Locate the cell with the specified text and output its (X, Y) center coordinate. 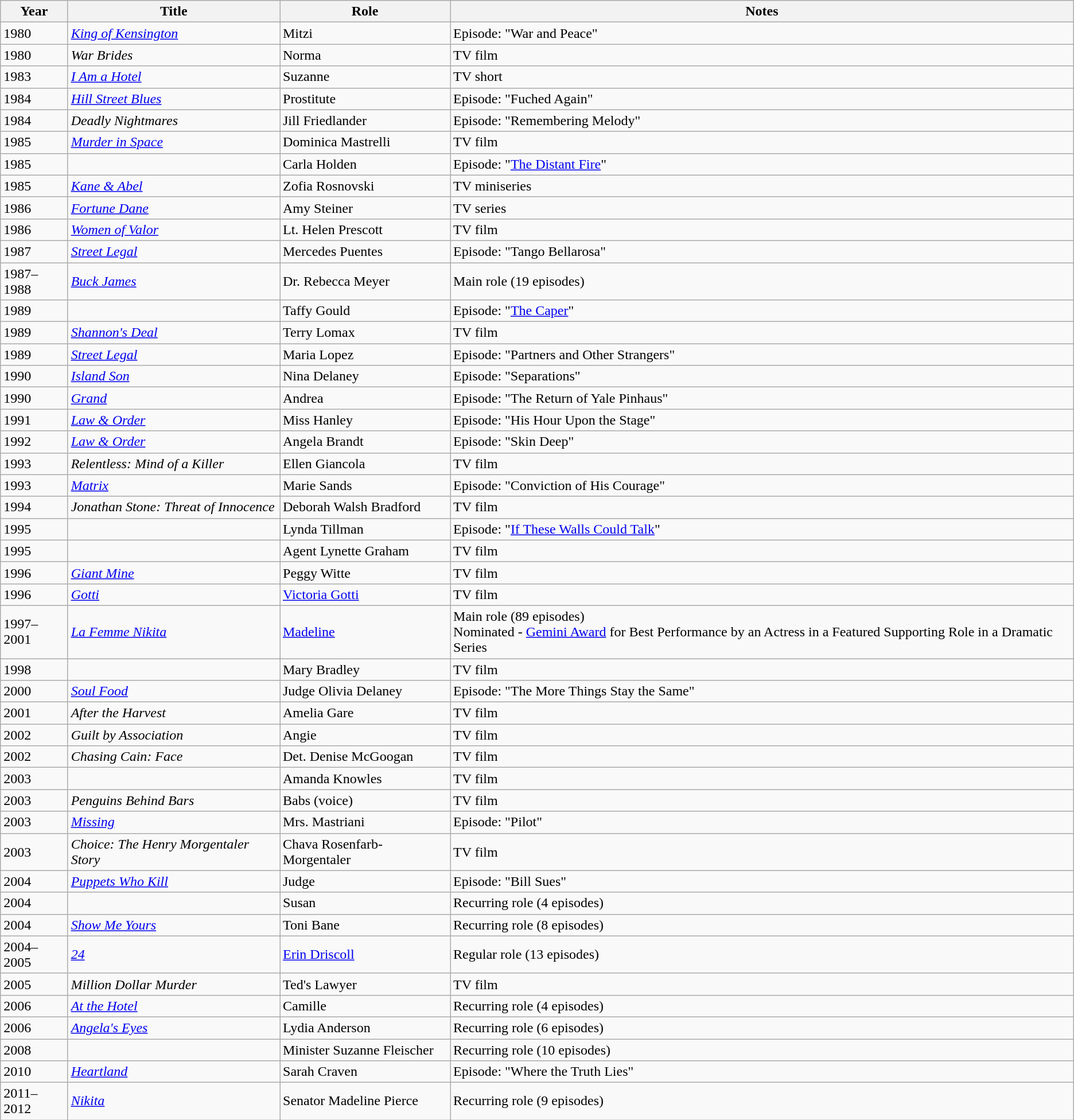
Angie (365, 735)
Judge Olivia Delaney (365, 691)
At the Hotel (173, 1006)
Agent Lynette Graham (365, 551)
Episode: "His Hour Upon the Stage" (762, 420)
Episode: "War and Peace" (762, 33)
Mary Bradley (365, 670)
2001 (34, 713)
Episode: "Bill Sues" (762, 881)
Carla Holden (365, 164)
Episode: "Separations" (762, 376)
I Am a Hotel (173, 77)
Recurring role (6 episodes) (762, 1028)
Shannon's Deal (173, 333)
Year (34, 11)
Terry Lomax (365, 333)
Jill Friedlander (365, 120)
Episode: "Pilot" (762, 822)
Norma (365, 55)
Penguins Behind Bars (173, 800)
2005 (34, 984)
Ellen Giancola (365, 464)
Regular role (13 episodes) (762, 955)
Recurring role (8 episodes) (762, 925)
Main role (89 episodes)Nominated - Gemini Award for Best Performance by an Actress in a Featured Supporting Role in a Dramatic Series (762, 632)
Nikita (173, 1102)
Lydia Anderson (365, 1028)
King of Kensington (173, 33)
Dominica Mastrelli (365, 142)
Hill Street Blues (173, 99)
Episode: "Remembering Melody" (762, 120)
Nina Delaney (365, 376)
Episode: "The More Things Stay the Same" (762, 691)
Judge (365, 881)
Amanda Knowles (365, 779)
2000 (34, 691)
Deadly Nightmares (173, 120)
TV series (762, 208)
Island Son (173, 376)
Guilt by Association (173, 735)
Andrea (365, 398)
Murder in Space (173, 142)
1992 (34, 442)
Sarah Craven (365, 1072)
TV miniseries (762, 186)
Relentless: Mind of a Killer (173, 464)
Episode: "Partners and Other Strangers" (762, 355)
Episode: "Conviction of His Courage" (762, 485)
TV short (762, 77)
Episode: "The Return of Yale Pinhaus" (762, 398)
Million Dollar Murder (173, 984)
Heartland (173, 1072)
Episode: "Tango Bellarosa" (762, 251)
Episode: "Skin Deep" (762, 442)
Babs (voice) (365, 800)
Amy Steiner (365, 208)
Episode: "The Distant Fire" (762, 164)
Episode: "If These Walls Could Talk" (762, 529)
Soul Food (173, 691)
Grand (173, 398)
24 (173, 955)
Suzanne (365, 77)
Chava Rosenfarb-Morgentaler (365, 851)
Mercedes Puentes (365, 251)
Recurring role (10 episodes) (762, 1049)
Episode: "Fuched Again" (762, 99)
Angela's Eyes (173, 1028)
Victoria Gotti (365, 594)
Episode: "The Caper" (762, 311)
War Brides (173, 55)
Amelia Gare (365, 713)
Toni Bane (365, 925)
Susan (365, 903)
1997–2001 (34, 632)
Buck James (173, 281)
Notes (762, 11)
1987 (34, 251)
Choice: The Henry Morgentaler Story (173, 851)
Missing (173, 822)
Kane & Abel (173, 186)
Lynda Tillman (365, 529)
Maria Lopez (365, 355)
Minister Suzanne Fleischer (365, 1049)
1994 (34, 507)
Gotti (173, 594)
2010 (34, 1072)
Marie Sands (365, 485)
Prostitute (365, 99)
Mitzi (365, 33)
Women of Valor (173, 230)
Camille (365, 1006)
Peggy Witte (365, 573)
1991 (34, 420)
Show Me Yours (173, 925)
Miss Hanley (365, 420)
Taffy Gould (365, 311)
Zofia Rosnovski (365, 186)
Ted's Lawyer (365, 984)
La Femme Nikita (173, 632)
Lt. Helen Prescott (365, 230)
2004–2005 (34, 955)
Fortune Dane (173, 208)
Erin Driscoll (365, 955)
Deborah Walsh Bradford (365, 507)
Matrix (173, 485)
Main role (19 episodes) (762, 281)
2011–2012 (34, 1102)
Madeline (365, 632)
Angela Brandt (365, 442)
After the Harvest (173, 713)
Dr. Rebecca Meyer (365, 281)
1983 (34, 77)
1998 (34, 670)
2008 (34, 1049)
Senator Madeline Pierce (365, 1102)
Episode: "Where the Truth Lies" (762, 1072)
Chasing Cain: Face (173, 757)
Puppets Who Kill (173, 881)
Title (173, 11)
Jonathan Stone: Threat of Innocence (173, 507)
1987–1988 (34, 281)
Recurring role (9 episodes) (762, 1102)
Giant Mine (173, 573)
Role (365, 11)
Det. Denise McGoogan (365, 757)
Mrs. Mastriani (365, 822)
